Detect which cell encompasses the target text, then output its [X, Y] center coordinate. 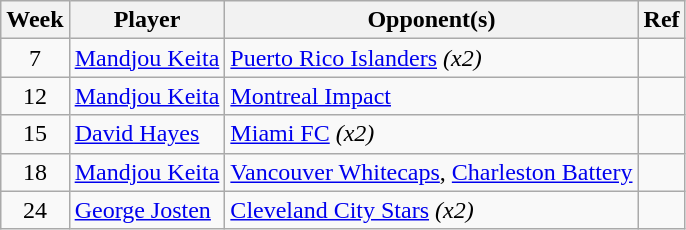
David Hayes [147, 134]
24 [35, 210]
Miami FC (x2) [432, 134]
15 [35, 134]
Cleveland City Stars (x2) [432, 210]
Ref [662, 20]
George Josten [147, 210]
Puerto Rico Islanders (x2) [432, 58]
7 [35, 58]
Week [35, 20]
Vancouver Whitecaps, Charleston Battery [432, 172]
12 [35, 96]
Montreal Impact [432, 96]
18 [35, 172]
Opponent(s) [432, 20]
Player [147, 20]
